From the cell containing the given text, extract its center point as (X, Y) coordinate. 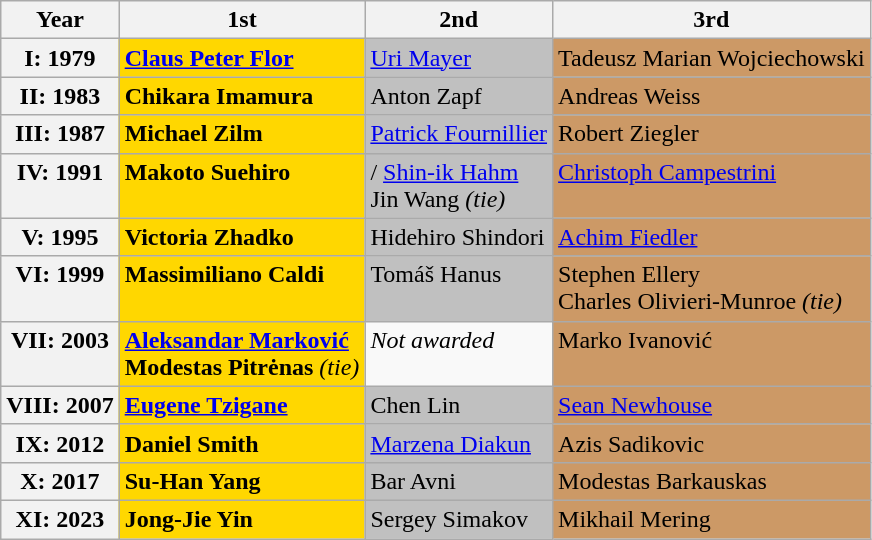
Aleksandar Marković Modestas Pitrėnas (tie) (242, 354)
X: 2017 (60, 481)
/ Shin-ik Hahm Jin Wang (tie) (459, 186)
Marko Ivanović (712, 354)
V: 1995 (60, 237)
Patrick Fournillier (459, 134)
VII: 2003 (60, 354)
Andreas Weiss (712, 96)
Christoph Campestrini (712, 186)
Modestas Barkauskas (712, 481)
2nd (459, 20)
XI: 2023 (60, 519)
Marzena Diakun (459, 443)
VI: 1999 (60, 288)
Sergey Simakov (459, 519)
IX: 2012 (60, 443)
I: 1979 (60, 58)
Year (60, 20)
Uri Mayer (459, 58)
Mikhail Mering (712, 519)
Jong-Jie Yin (242, 519)
Anton Zapf (459, 96)
Tomáš Hanus (459, 288)
Achim Fiedler (712, 237)
Su-Han Yang (242, 481)
II: 1983 (60, 96)
3rd (712, 20)
Tadeusz Marian Wojciechowski (712, 58)
Azis Sadikovic (712, 443)
Stephen Ellery Charles Olivieri-Munroe (tie) (712, 288)
Eugene Tzigane (242, 405)
1st (242, 20)
Michael Zilm (242, 134)
Chikara Imamura (242, 96)
Hidehiro Shindori (459, 237)
Sean Newhouse (712, 405)
Chen Lin (459, 405)
III: 1987 (60, 134)
Claus Peter Flor (242, 58)
Daniel Smith (242, 443)
Makoto Suehiro (242, 186)
VIII: 2007 (60, 405)
IV: 1991 (60, 186)
Victoria Zhadko (242, 237)
Not awarded (459, 354)
Bar Avni (459, 481)
Massimiliano Caldi (242, 288)
Robert Ziegler (712, 134)
